Output the (X, Y) coordinate of the center of the cell containing the given text.  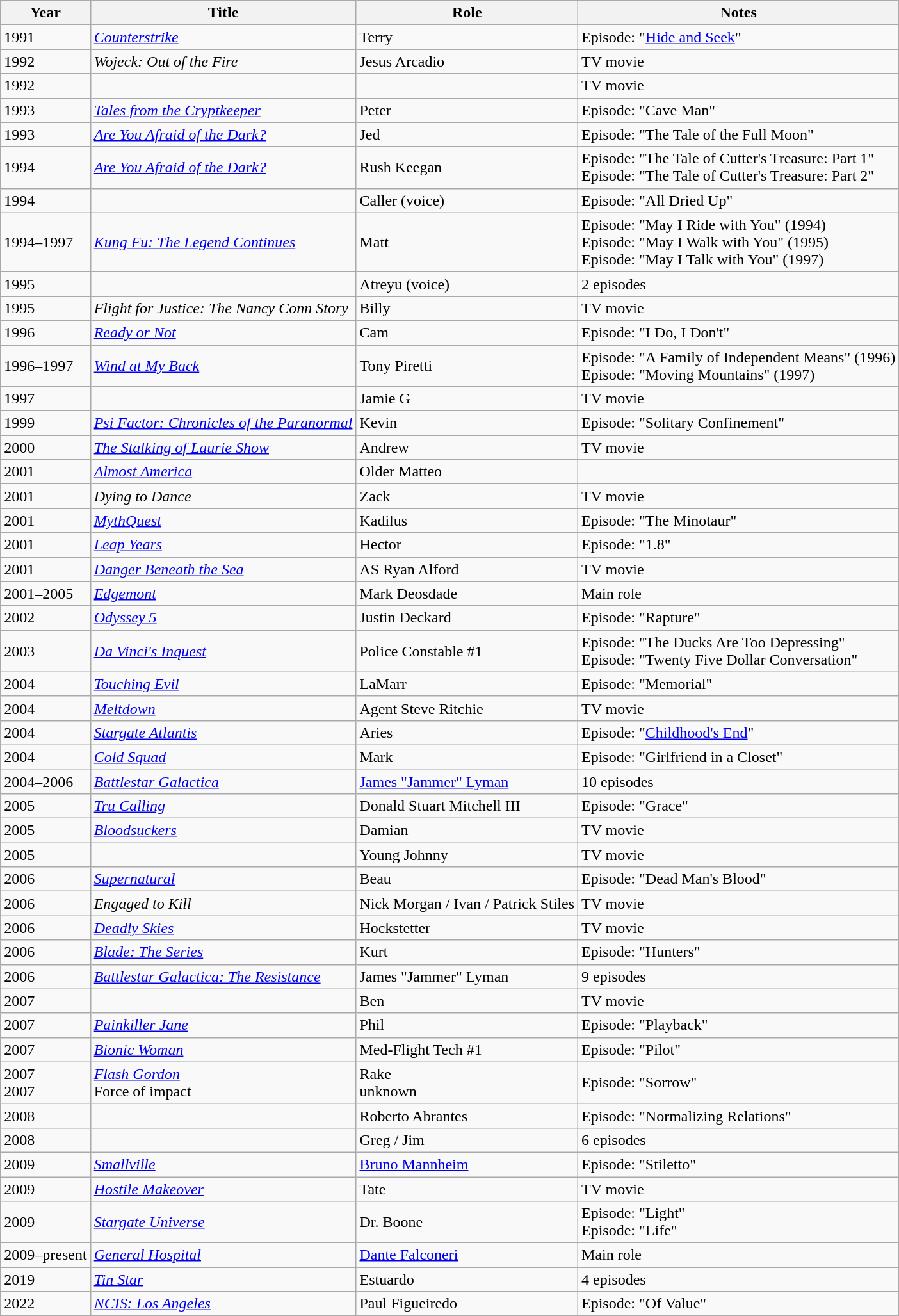
Counterstrike (223, 37)
Kadilus (467, 521)
Wojeck: Out of the Fire (223, 61)
Kurt (467, 952)
Wind at My Back (223, 365)
Odyssey 5 (223, 618)
Greg / Jim (467, 1140)
Kevin (467, 423)
Cam (467, 332)
Notes (739, 13)
Episode: "A Family of Independent Means" (1996)Episode: "Moving Mountains" (1997) (739, 365)
Episode: "May I Ride with You" (1994)Episode: "May I Walk with You" (1995)Episode: "May I Talk with You" (1997) (739, 242)
Bloodsuckers (223, 831)
Donald Stuart Mitchell III (467, 806)
Jed (467, 134)
Episode: "I Do, I Don't" (739, 332)
Zack (467, 496)
Episode: "Memorial" (739, 684)
2019 (45, 1279)
Dying to Dance (223, 496)
Touching Evil (223, 684)
Matt (467, 242)
Tales from the Cryptkeeper (223, 110)
1996 (45, 332)
Terry (467, 37)
Hostile Makeover (223, 1189)
1999 (45, 423)
Ready or Not (223, 332)
Older Matteo (467, 472)
Jesus Arcadio (467, 61)
Mark (467, 757)
Jamie G (467, 399)
Justin Deckard (467, 618)
2004–2006 (45, 782)
9 episodes (739, 977)
2003 (45, 651)
Young Johnny (467, 855)
Aries (467, 733)
Episode: "Stiletto" (739, 1164)
20072007 (45, 1082)
Episode: "Childhood's End" (739, 733)
2002 (45, 618)
Hector (467, 545)
6 episodes (739, 1140)
Engaged to Kill (223, 904)
Ben (467, 1001)
Dr. Boone (467, 1222)
Episode: "Light"Episode: "Life" (739, 1222)
Tru Calling (223, 806)
Tate (467, 1189)
2009–present (45, 1255)
Year (45, 13)
Role (467, 13)
Bionic Woman (223, 1050)
1996–1997 (45, 365)
1997 (45, 399)
Smallville (223, 1164)
Episode: "Rapture" (739, 618)
AS Ryan Alford (467, 569)
Peter (467, 110)
Episode: "The Tale of the Full Moon" (739, 134)
Agent Steve Ritchie (467, 708)
Rush Keegan (467, 168)
Episode: "1.8" (739, 545)
Police Constable #1 (467, 651)
Dante Falconeri (467, 1255)
Rakeunknown (467, 1082)
2001–2005 (45, 594)
Kung Fu: The Legend Continues (223, 242)
1991 (45, 37)
Flight for Justice: The Nancy Conn Story (223, 308)
Episode: "Playback" (739, 1025)
Episode: "Dead Man's Blood" (739, 879)
Almost America (223, 472)
Roberto Abrantes (467, 1116)
Med-Flight Tech #1 (467, 1050)
Episode: "The Minotaur" (739, 521)
Andrew (467, 448)
The Stalking of Laurie Show (223, 448)
Estuardo (467, 1279)
Supernatural (223, 879)
Episode: "Girlfriend in a Closet" (739, 757)
Billy (467, 308)
Leap Years (223, 545)
Battlestar Galactica (223, 782)
Episode: "The Ducks Are Too Depressing"Episode: "Twenty Five Dollar Conversation" (739, 651)
10 episodes (739, 782)
General Hospital (223, 1255)
Episode: "All Dried Up" (739, 200)
Episode: "Sorrow" (739, 1082)
Blade: The Series (223, 952)
Meltdown (223, 708)
Hockstetter (467, 928)
Phil (467, 1025)
Beau (467, 879)
LaMarr (467, 684)
Episode: "Pilot" (739, 1050)
Episode: "Normalizing Relations" (739, 1116)
Episode: "Hunters" (739, 952)
Tony Piretti (467, 365)
Stargate Atlantis (223, 733)
Deadly Skies (223, 928)
Damian (467, 831)
Painkiller Jane (223, 1025)
2000 (45, 448)
Title (223, 13)
Battlestar Galactica: The Resistance (223, 977)
Caller (voice) (467, 200)
1994–1997 (45, 242)
Da Vinci's Inquest (223, 651)
Episode: "Cave Man" (739, 110)
Atreyu (voice) (467, 284)
Tin Star (223, 1279)
2 episodes (739, 284)
Paul Figueiredo (467, 1304)
Danger Beneath the Sea (223, 569)
Stargate Universe (223, 1222)
Episode: "Of Value" (739, 1304)
NCIS: Los Angeles (223, 1304)
Episode: "Hide and Seek" (739, 37)
Episode: "The Tale of Cutter's Treasure: Part 1"Episode: "The Tale of Cutter's Treasure: Part 2" (739, 168)
MythQuest (223, 521)
Bruno Mannheim (467, 1164)
2022 (45, 1304)
Edgemont (223, 594)
Episode: "Solitary Confinement" (739, 423)
Mark Deosdade (467, 594)
Nick Morgan / Ivan / Patrick Stiles (467, 904)
Cold Squad (223, 757)
Episode: "Grace" (739, 806)
Psi Factor: Chronicles of the Paranormal (223, 423)
4 episodes (739, 1279)
Flash GordonForce of impact (223, 1082)
